Scan for the cell matching the given text and deliver its [x, y] coordinate at center. 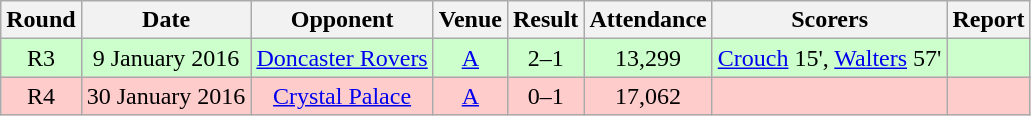
Crystal Palace [342, 96]
Doncaster Rovers [342, 58]
Report [988, 20]
R4 [41, 96]
Result [545, 20]
Scorers [830, 20]
Round [41, 20]
Crouch 15', Walters 57' [830, 58]
13,299 [648, 58]
2–1 [545, 58]
0–1 [545, 96]
Venue [470, 20]
Opponent [342, 20]
Date [166, 20]
17,062 [648, 96]
R3 [41, 58]
30 January 2016 [166, 96]
Attendance [648, 20]
9 January 2016 [166, 58]
